Find where the given text appears and provide that cell's center as [X, Y] coordinate. 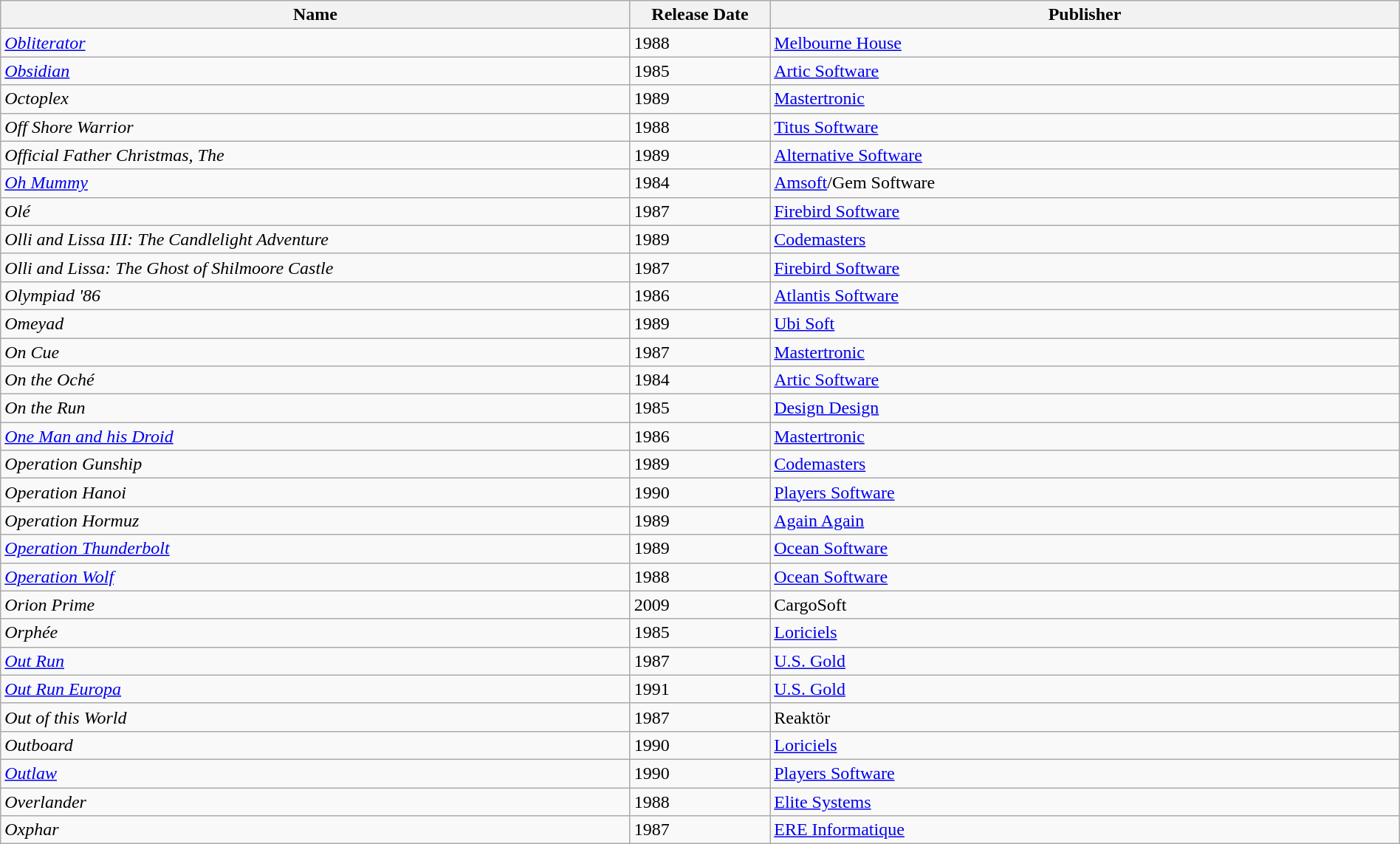
Melbourne House [1085, 43]
Olé [316, 211]
1991 [700, 689]
On the Run [316, 408]
Olli and Lissa III: The Candlelight Adventure [316, 239]
Reaktör [1085, 717]
Omeyad [316, 323]
Obliterator [316, 43]
Orphée [316, 633]
Name [316, 15]
Titus Software [1085, 127]
Official Father Christmas, The [316, 155]
Outboard [316, 745]
ERE Informatique [1085, 830]
Operation Gunship [316, 464]
Design Design [1085, 408]
Elite Systems [1085, 801]
Again Again [1085, 521]
Orion Prime [316, 605]
Oxphar [316, 830]
Operation Thunderbolt [316, 549]
Publisher [1085, 15]
Amsoft/Gem Software [1085, 183]
Alternative Software [1085, 155]
Overlander [316, 801]
Out of this World [316, 717]
One Man and his Droid [316, 436]
Outlaw [316, 773]
CargoSoft [1085, 605]
Obsidian [316, 71]
Off Shore Warrior [316, 127]
Release Date [700, 15]
Octoplex [316, 99]
Olli and Lissa: The Ghost of Shilmoore Castle [316, 267]
Oh Mummy [316, 183]
Operation Hanoi [316, 493]
On Cue [316, 352]
Atlantis Software [1085, 295]
Out Run [316, 661]
Ubi Soft [1085, 323]
Operation Hormuz [316, 521]
Olympiad '86 [316, 295]
2009 [700, 605]
Out Run Europa [316, 689]
Operation Wolf [316, 577]
On the Oché [316, 380]
